Provide the [x, y] coordinate of the cell's center where the given text is located.  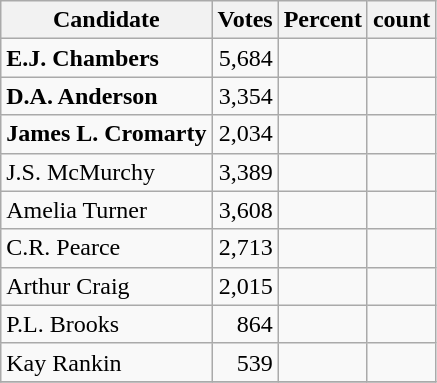
2,034 [245, 134]
Percent [322, 20]
Amelia Turner [106, 210]
Votes [245, 20]
Candidate [106, 20]
864 [245, 324]
Kay Rankin [106, 362]
Arthur Craig [106, 286]
539 [245, 362]
P.L. Brooks [106, 324]
D.A. Anderson [106, 96]
count [401, 20]
5,684 [245, 58]
3,608 [245, 210]
2,015 [245, 286]
3,354 [245, 96]
C.R. Pearce [106, 248]
3,389 [245, 172]
James L. Cromarty [106, 134]
2,713 [245, 248]
J.S. McMurchy [106, 172]
E.J. Chambers [106, 58]
